Scan for the cell matching the given text and deliver its [X, Y] coordinate at center. 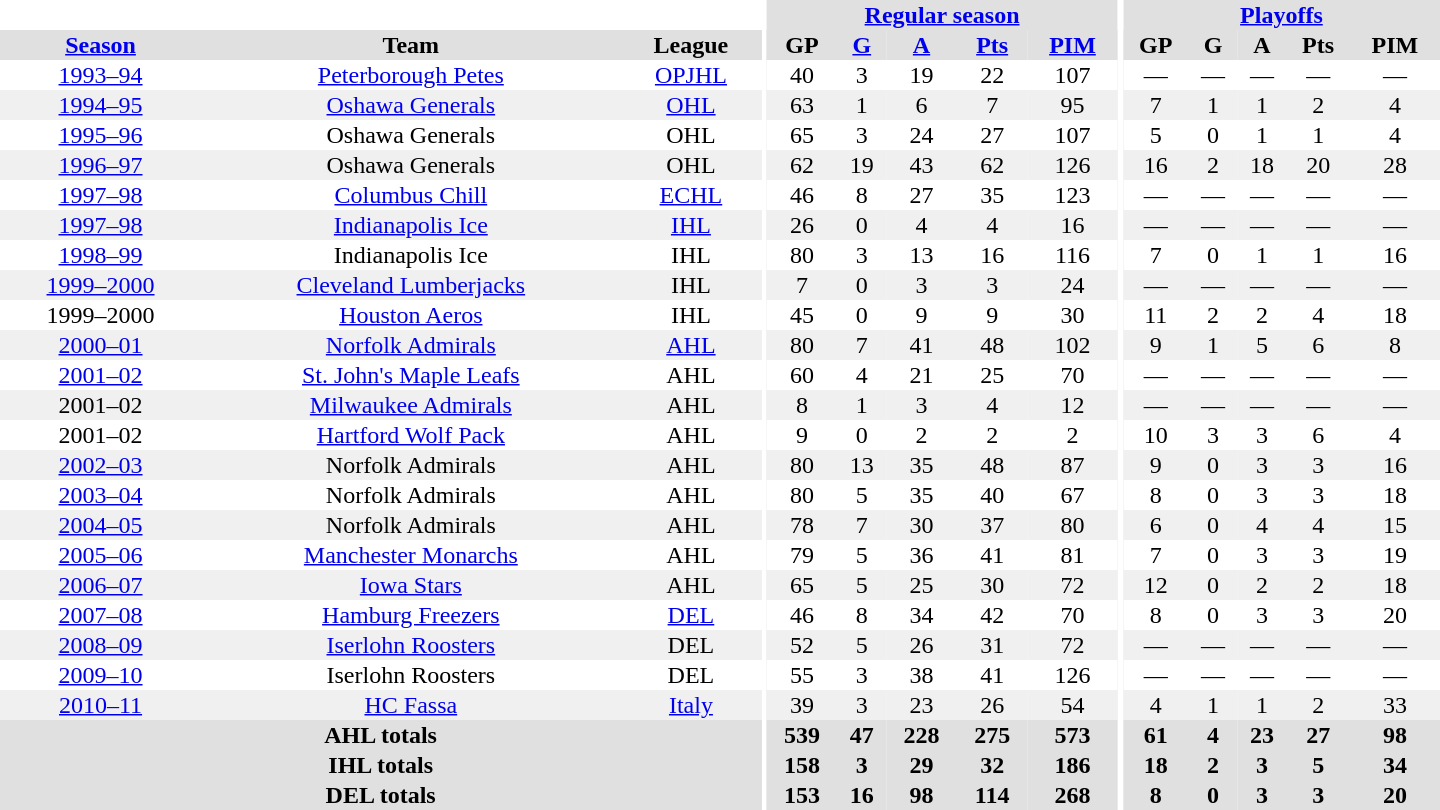
114 [992, 795]
54 [1073, 705]
2008–09 [100, 645]
67 [1073, 495]
2002–03 [100, 465]
2010–11 [100, 705]
228 [922, 735]
45 [802, 315]
2005–06 [100, 555]
539 [802, 735]
36 [922, 555]
28 [1395, 165]
2006–07 [100, 585]
63 [802, 105]
2000–01 [100, 345]
10 [1156, 435]
Season [100, 45]
87 [1073, 465]
573 [1073, 735]
HC Fassa [411, 705]
186 [1073, 765]
OPJHL [692, 75]
ECHL [692, 195]
153 [802, 795]
123 [1073, 195]
158 [802, 765]
60 [802, 375]
Peterborough Petes [411, 75]
61 [1156, 735]
AHL totals [380, 735]
1995–96 [100, 135]
47 [862, 735]
Cleveland Lumberjacks [411, 285]
43 [922, 165]
29 [922, 765]
DEL totals [380, 795]
102 [1073, 345]
42 [992, 615]
81 [1073, 555]
2003–04 [100, 495]
11 [1156, 315]
Italy [692, 705]
1993–94 [100, 75]
39 [802, 705]
268 [1073, 795]
Houston Aeros [411, 315]
Regular season [942, 15]
78 [802, 525]
Columbus Chill [411, 195]
2004–05 [100, 525]
2007–08 [100, 615]
22 [992, 75]
55 [802, 675]
Hartford Wolf Pack [411, 435]
38 [922, 675]
St. John's Maple Leafs [411, 375]
52 [802, 645]
IHL totals [380, 765]
116 [1073, 255]
275 [992, 735]
2009–10 [100, 675]
37 [992, 525]
1996–97 [100, 165]
Milwaukee Admirals [411, 405]
31 [992, 645]
Hamburg Freezers [411, 615]
Team [411, 45]
1994–95 [100, 105]
79 [802, 555]
1998–99 [100, 255]
Manchester Monarchs [411, 555]
33 [1395, 705]
Playoffs [1282, 15]
15 [1395, 525]
21 [922, 375]
32 [992, 765]
League [692, 45]
Iowa Stars [411, 585]
95 [1073, 105]
